From the cell containing the given text, extract its center point as [x, y] coordinate. 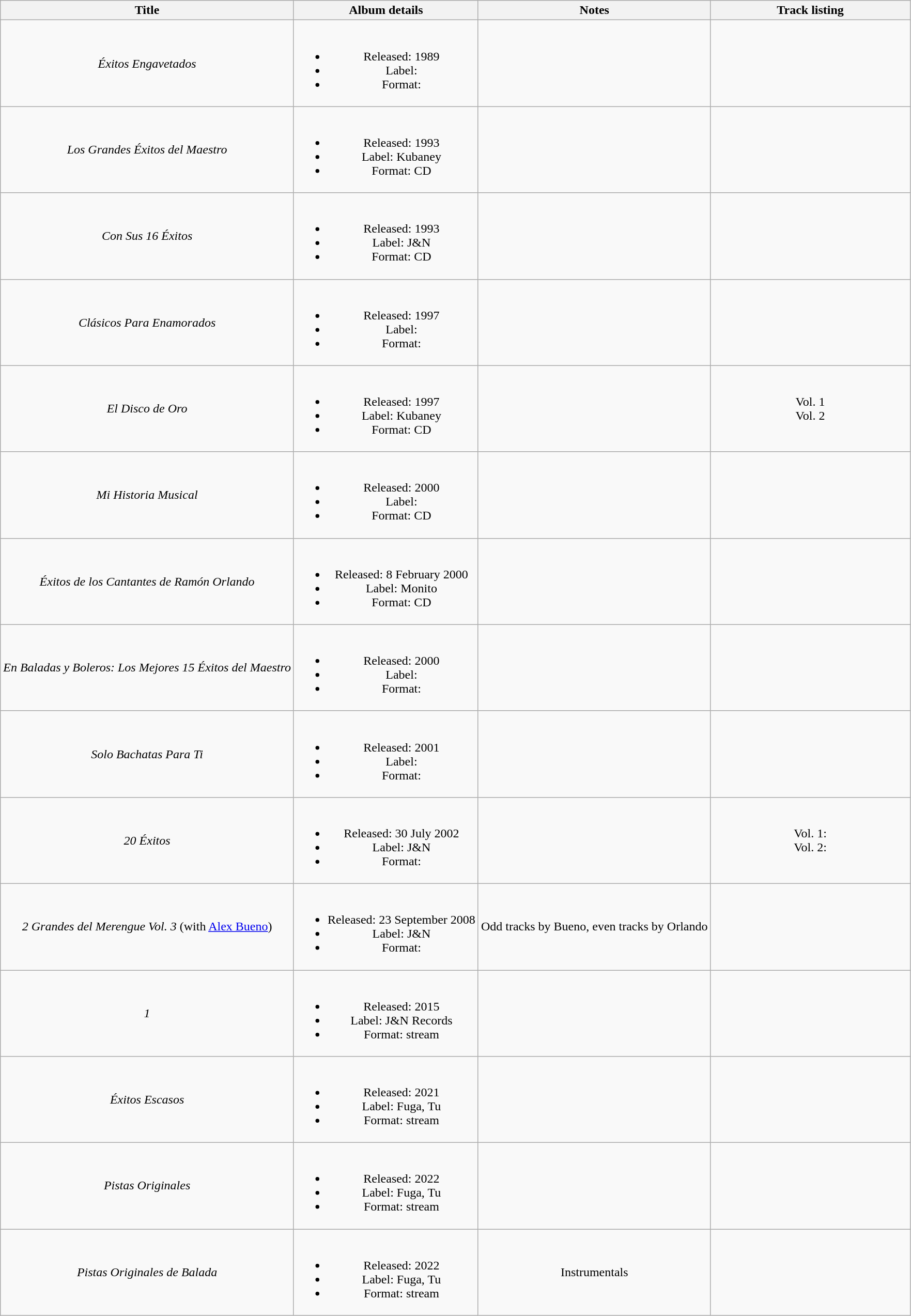
Éxitos Escasos [147, 1100]
Released: 1993 Label: J&NFormat: CD [385, 236]
Released: 1997Label:Format: [385, 323]
Pistas Originales de Balada [147, 1273]
Album details [385, 10]
Released: 1993Label: KubaneyFormat: CD [385, 150]
El Disco de Oro [147, 408]
Mi Historia Musical [147, 495]
Con Sus 16 Éxitos [147, 236]
Pistas Originales [147, 1186]
Track listing [810, 10]
Vol. 1 Vol. 2 [810, 408]
Released: 2015Label: J&N RecordsFormat: stream [385, 1013]
Released: 8 February 2000Label: MonitoFormat: CD [385, 581]
Los Grandes Éxitos del Maestro [147, 150]
2 Grandes del Merengue Vol. 3 (with Alex Bueno) [147, 926]
Éxitos Engavetados [147, 63]
Released: 1989Label:Format: [385, 63]
Solo Bachatas Para Ti [147, 754]
Released: 2000Label:Format: [385, 668]
1 [147, 1013]
En Baladas y Boleros: Los Mejores 15 Éxitos del Maestro [147, 668]
Released: 2021Label: Fuga, TuFormat: stream [385, 1100]
Notes [594, 10]
Vol. 1: Vol. 2: [810, 840]
Éxitos de los Cantantes de Ramón Orlando [147, 581]
Clásicos Para Enamorados [147, 323]
Released: 23 September 2008Label: J&NFormat: [385, 926]
Released: 30 July 2002Label: J&NFormat: [385, 840]
Odd tracks by Bueno, even tracks by Orlando [594, 926]
Released: 2000Label:Format: CD [385, 495]
Title [147, 10]
Released: 2001Label:Format: [385, 754]
20 Éxitos [147, 840]
Released: 1997Label: KubaneyFormat: CD [385, 408]
Instrumentals [594, 1273]
